Scan for the cell matching the given text and deliver its [X, Y] coordinate at center. 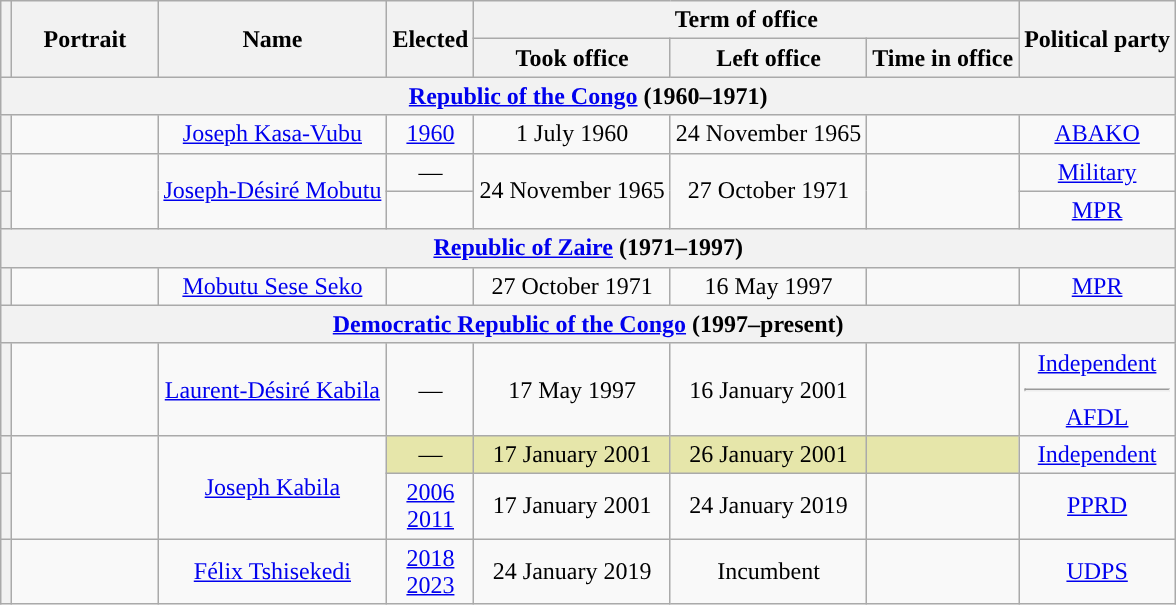
UDPS [1098, 570]
Military [1098, 172]
Laurent-Désiré Kabila [272, 389]
Incumbent [768, 570]
Republic of the Congo (1960–1971) [588, 96]
20182023 [430, 570]
Joseph Kasa-Vubu [272, 134]
20062011 [430, 506]
Name [272, 39]
Republic of Zaire (1971–1997) [588, 248]
Mobutu Sese Seko [272, 286]
Left office [768, 58]
Independent [1098, 454]
Democratic Republic of the Congo (1997–present) [588, 324]
1960 [430, 134]
Félix Tshisekedi [272, 570]
Joseph Kabila [272, 486]
16 January 2001 [768, 389]
Political party [1098, 39]
ABAKO [1098, 134]
PPRD [1098, 506]
16 May 1997 [768, 286]
17 May 1997 [572, 389]
26 January 2001 [768, 454]
Time in office [943, 58]
Independent AFDL [1098, 389]
1 July 1960 [572, 134]
Elected [430, 39]
Joseph-Désiré Mobutu [272, 191]
Portrait [85, 39]
Term of office [746, 20]
Took office [572, 58]
